Scan for the cell matching the given text and deliver its [X, Y] coordinate at center. 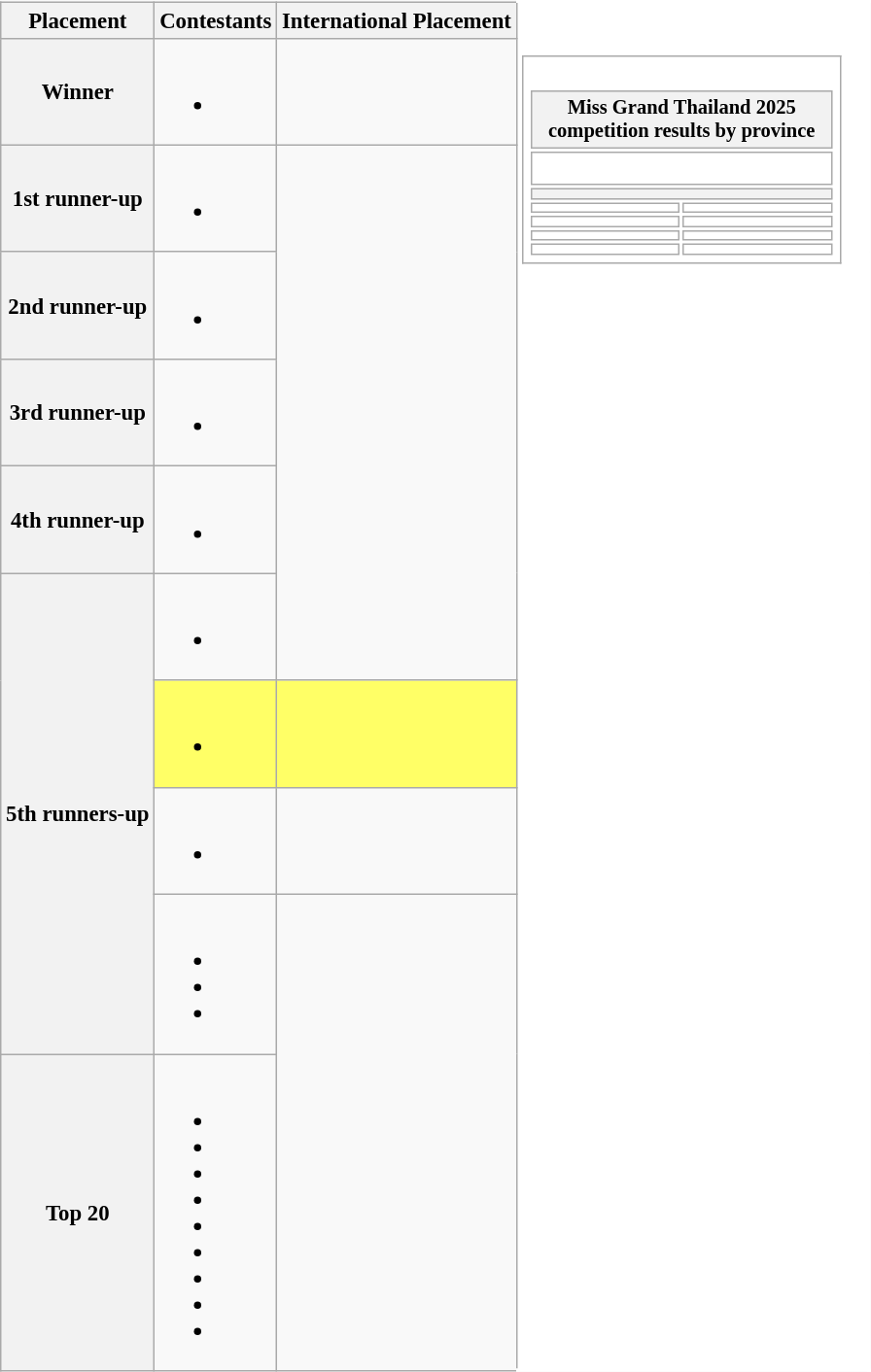
Contestants [216, 20]
1st runner-up [78, 198]
2nd runner-up [78, 306]
Placement [78, 20]
Winner [78, 91]
3rd runner-up [78, 413]
5th runners-up [78, 814]
Top 20 [78, 1213]
International Placement [397, 20]
4th runner-up [78, 520]
